Extract the [x, y] coordinate from the center of the cell holding the provided text.  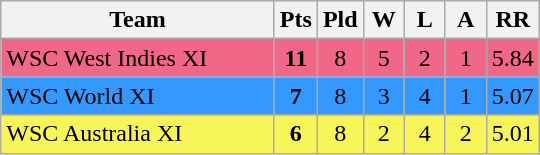
A [466, 20]
WSC West Indies XI [138, 58]
WSC World XI [138, 96]
7 [296, 96]
Pld [340, 20]
11 [296, 58]
5 [384, 58]
Team [138, 20]
5.84 [512, 58]
L [424, 20]
Pts [296, 20]
WSC Australia XI [138, 134]
6 [296, 134]
5.01 [512, 134]
5.07 [512, 96]
W [384, 20]
3 [384, 96]
RR [512, 20]
